Pinpoint the cell where the given text exists, returning its (X, Y) midpoint coordinate. 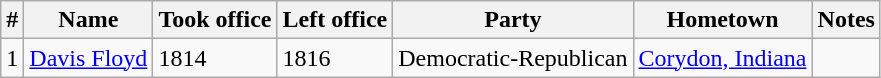
Corydon, Indiana (722, 58)
Party (513, 20)
Took office (215, 20)
Davis Floyd (88, 58)
Hometown (722, 20)
Name (88, 20)
1 (12, 58)
Notes (846, 20)
1816 (335, 58)
Left office (335, 20)
Democratic-Republican (513, 58)
1814 (215, 58)
# (12, 20)
